Return the [X, Y] coordinate for the center point of the cell that contains the specified text.  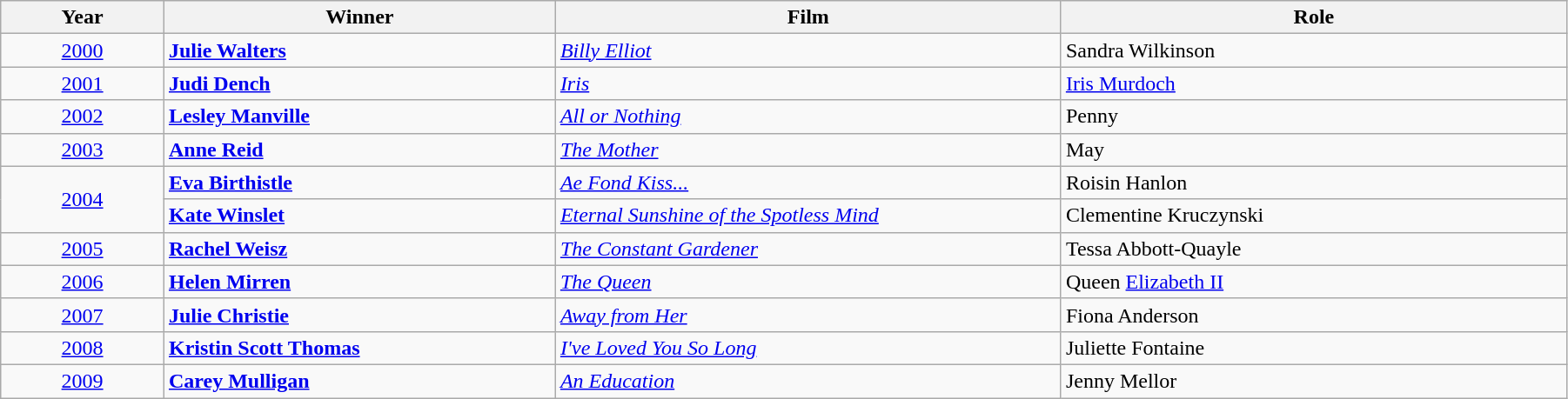
Clementine Kruczynski [1314, 216]
Kate Winslet [359, 216]
Kristin Scott Thomas [359, 348]
May [1314, 150]
Lesley Manville [359, 116]
Iris Murdoch [1314, 83]
Year [83, 17]
Ae Fond Kiss... [807, 183]
2001 [83, 83]
All or Nothing [807, 116]
The Constant Gardener [807, 249]
Juliette Fontaine [1314, 348]
Tessa Abbott-Quayle [1314, 249]
2002 [83, 116]
2009 [83, 381]
Fiona Anderson [1314, 315]
2000 [83, 50]
Penny [1314, 116]
Roisin Hanlon [1314, 183]
2004 [83, 199]
Julie Christie [359, 315]
Anne Reid [359, 150]
Carey Mulligan [359, 381]
2006 [83, 282]
2003 [83, 150]
Film [807, 17]
Rachel Weisz [359, 249]
Billy Elliot [807, 50]
Eva Birthistle [359, 183]
Away from Her [807, 315]
I've Loved You So Long [807, 348]
Iris [807, 83]
2008 [83, 348]
Jenny Mellor [1314, 381]
2007 [83, 315]
The Mother [807, 150]
Role [1314, 17]
Eternal Sunshine of the Spotless Mind [807, 216]
Sandra Wilkinson [1314, 50]
Helen Mirren [359, 282]
Queen Elizabeth II [1314, 282]
Judi Dench [359, 83]
2005 [83, 249]
Julie Walters [359, 50]
Winner [359, 17]
The Queen [807, 282]
An Education [807, 381]
